Output the [X, Y] coordinate of the center of the cell containing the given text.  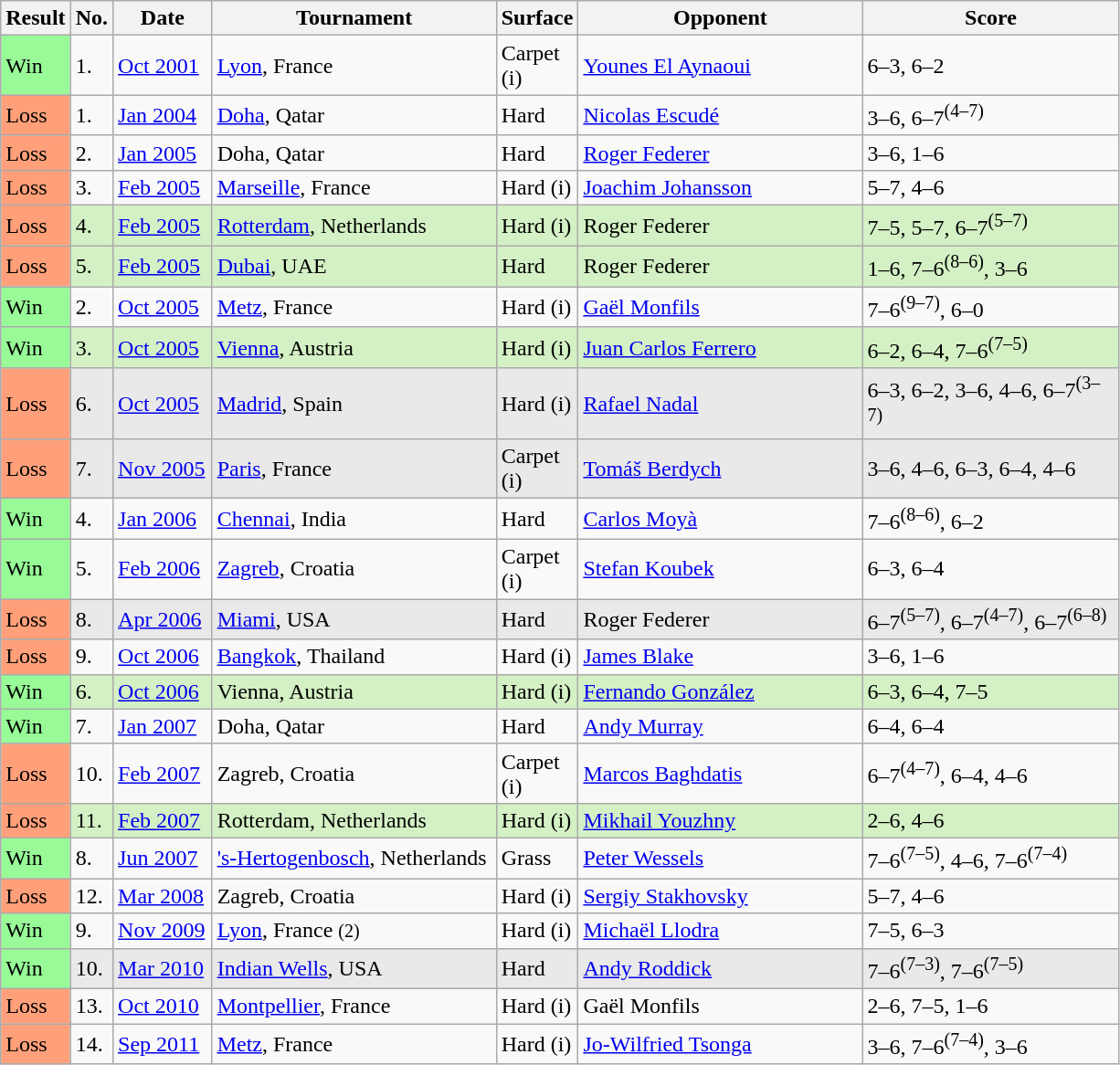
3–6, 6–7(4–7) [990, 115]
Andy Roddick [720, 968]
3–6, 4–6, 6–3, 6–4, 4–6 [990, 469]
Bangkok, Thailand [354, 657]
Marseille, France [354, 187]
Nov 2005 [163, 469]
13. [91, 1007]
Andy Murray [720, 726]
Oct 2001 [163, 66]
Jan 2007 [163, 726]
2–6, 7–5, 1–6 [990, 1007]
Carlos Moyà [720, 519]
Indian Wells, USA [354, 968]
Score [990, 18]
Grass [537, 859]
7–6(9–7), 6–0 [990, 307]
Feb 2006 [163, 568]
6–7(4–7), 6–4, 4–6 [990, 773]
6–4, 6–4 [990, 726]
11. [91, 820]
Chennai, India [354, 519]
Apr 2006 [163, 619]
Date [163, 18]
12. [91, 896]
6–3, 6–4 [990, 568]
Result [36, 18]
Montpellier, France [354, 1007]
Jo-Wilfried Tsonga [720, 1045]
7–6(7–5), 4–6, 7–6(7–4) [990, 859]
6–2, 6–4, 7–6(7–5) [990, 347]
Madrid, Spain [354, 404]
Mikhail Youzhny [720, 820]
Jan 2005 [163, 153]
Younes El Aynaoui [720, 66]
Jan 2006 [163, 519]
Tomáš Berdych [720, 469]
Opponent [720, 18]
Juan Carlos Ferrero [720, 347]
Dubai, UAE [354, 267]
's-Hertogenbosch, Netherlands [354, 859]
7–5, 5–7, 6–7(5–7) [990, 227]
2–6, 4–6 [990, 820]
6–3, 6–4, 7–5 [990, 691]
Stefan Koubek [720, 568]
Fernando González [720, 691]
James Blake [720, 657]
Sergiy Stakhovsky [720, 896]
Jun 2007 [163, 859]
Michaël Llodra [720, 931]
Tournament [354, 18]
6–7(5–7), 6–7(4–7), 6–7(6–8) [990, 619]
Surface [537, 18]
Jan 2004 [163, 115]
Peter Wessels [720, 859]
Sep 2011 [163, 1045]
Joachim Johansson [720, 187]
7–5, 6–3 [990, 931]
Paris, France [354, 469]
Mar 2010 [163, 968]
3–6, 7–6(7–4), 3–6 [990, 1045]
1–6, 7–6(8–6), 3–6 [990, 267]
7–6(8–6), 6–2 [990, 519]
6–3, 6–2 [990, 66]
No. [91, 18]
Mar 2008 [163, 896]
Lyon, France (2) [354, 931]
Marcos Baghdatis [720, 773]
7–6(7–3), 7–6(7–5) [990, 968]
Miami, USA [354, 619]
Rafael Nadal [720, 404]
Nov 2009 [163, 931]
Oct 2010 [163, 1007]
14. [91, 1045]
Lyon, France [354, 66]
Nicolas Escudé [720, 115]
6–3, 6–2, 3–6, 4–6, 6–7(3–7) [990, 404]
